Pinpoint the cell where the given text exists, returning its [x, y] midpoint coordinate. 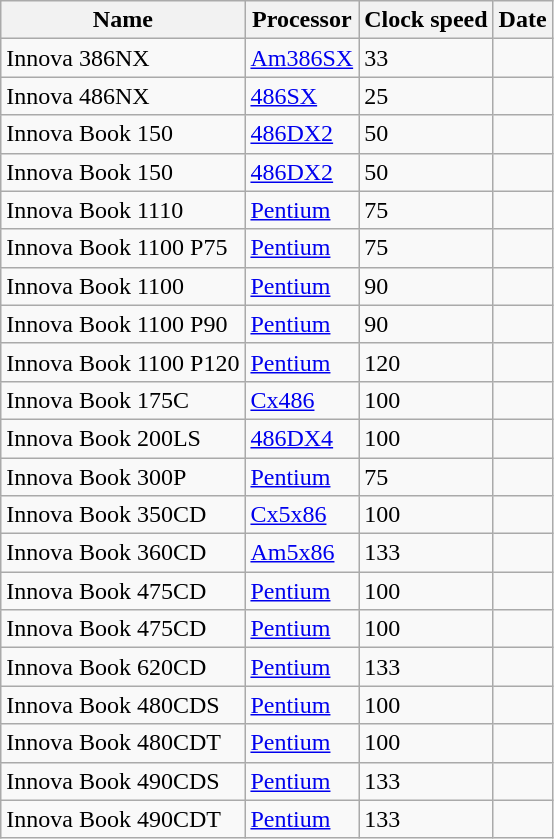
Cx5x86 [302, 515]
Innova 486NX [123, 96]
Date [522, 20]
Cx486 [302, 400]
Processor [302, 20]
Name [123, 20]
120 [426, 362]
Innova Book 480CDS [123, 705]
Innova Book 490CDS [123, 781]
Clock speed [426, 20]
Innova 386NX [123, 58]
486SX [302, 96]
Am386SX [302, 58]
Innova Book 200LS [123, 438]
Innova Book 360CD [123, 553]
25 [426, 96]
Innova Book 300P [123, 477]
33 [426, 58]
Innova Book 490CDT [123, 819]
Innova Book 620CD [123, 667]
Innova Book 1100 P120 [123, 362]
Am5x86 [302, 553]
Innova Book 1100 [123, 286]
Innova Book 480CDT [123, 743]
Innova Book 175C [123, 400]
Innova Book 1110 [123, 210]
Innova Book 350CD [123, 515]
Innova Book 1100 P75 [123, 248]
486DX4 [302, 438]
Innova Book 1100 P90 [123, 324]
